Output the [X, Y] coordinate of the center of the cell containing the given text.  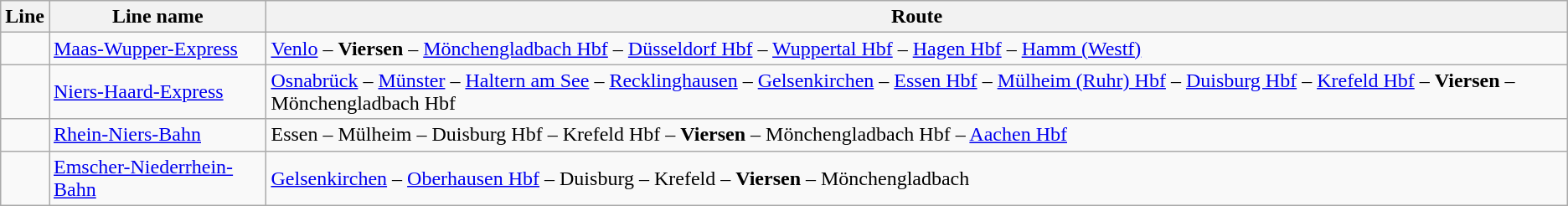
Maas-Wupper-Express [157, 49]
Line [25, 17]
Gelsenkirchen – Oberhausen Hbf – Duisburg – Krefeld – Viersen – Mönchengladbach [916, 178]
Niers-Haard-Express [157, 92]
Venlo – Viersen – Mönchengladbach Hbf – Düsseldorf Hbf – Wuppertal Hbf – Hagen Hbf – Hamm (Westf) [916, 49]
Route [916, 17]
Emscher-Niederrhein-Bahn [157, 178]
Essen – Mülheim – Duisburg Hbf – Krefeld Hbf – Viersen – Mönchengladbach Hbf – Aachen Hbf [916, 135]
Rhein-Niers-Bahn [157, 135]
Line name [157, 17]
